Extract the [x, y] coordinate from the center of the cell holding the provided text.  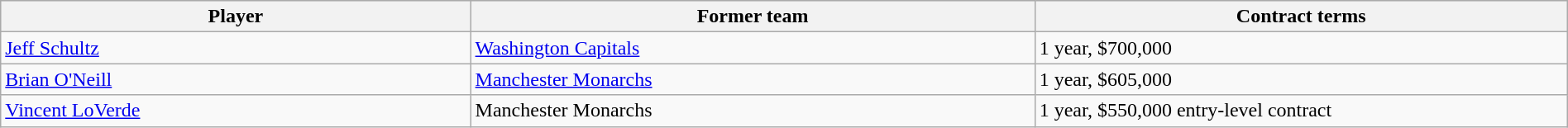
Vincent LoVerde [236, 111]
Player [236, 17]
1 year, $550,000 entry-level contract [1301, 111]
Former team [753, 17]
1 year, $605,000 [1301, 79]
Contract terms [1301, 17]
Brian O'Neill [236, 79]
Washington Capitals [753, 48]
1 year, $700,000 [1301, 48]
Jeff Schultz [236, 48]
